Capture the cell that displays the provided text and extract its (X, Y) central coordinate. 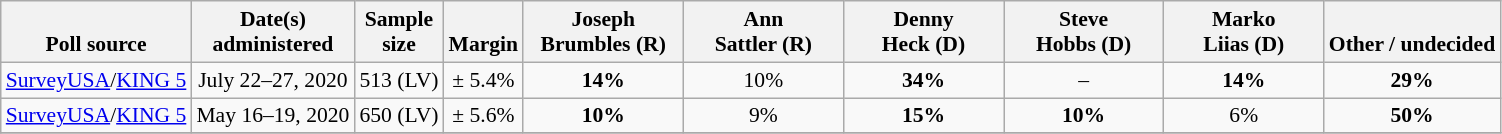
650 (LV) (398, 116)
513 (LV) (398, 80)
50% (1412, 116)
34% (923, 80)
SteveHobbs (D) (1084, 32)
Other / undecided (1412, 32)
15% (923, 116)
6% (1244, 116)
July 22–27, 2020 (272, 80)
AnnSattler (R) (763, 32)
May 16–19, 2020 (272, 116)
9% (763, 116)
± 5.4% (483, 80)
Date(s)administered (272, 32)
MarkoLiias (D) (1244, 32)
– (1084, 80)
JosephBrumbles (R) (603, 32)
Samplesize (398, 32)
Margin (483, 32)
± 5.6% (483, 116)
DennyHeck (D) (923, 32)
Poll source (96, 32)
29% (1412, 80)
